Pinpoint the cell where the given text exists, returning its [X, Y] midpoint coordinate. 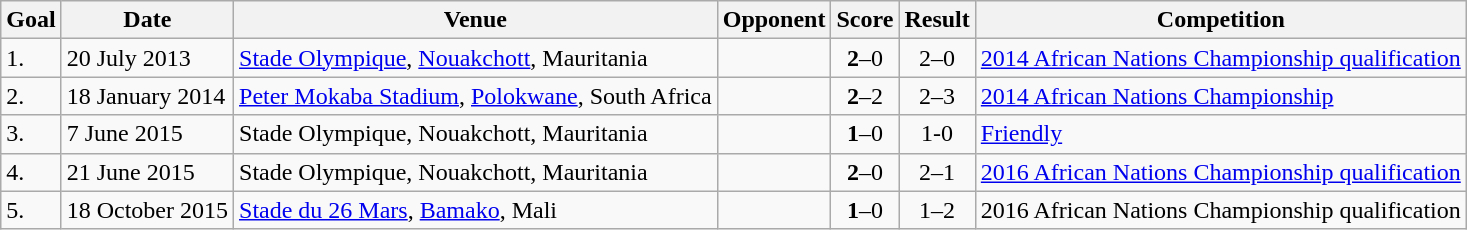
Goal [31, 20]
1-0 [937, 134]
7 June 2015 [147, 134]
1–2 [937, 210]
2014 African Nations Championship qualification [1220, 58]
Venue [476, 20]
2. [31, 96]
Peter Mokaba Stadium, Polokwane, South Africa [476, 96]
21 June 2015 [147, 172]
18 October 2015 [147, 210]
5. [31, 210]
Score [865, 20]
2–2 [865, 96]
Competition [1220, 20]
1. [31, 58]
2–3 [937, 96]
20 July 2013 [147, 58]
2–1 [937, 172]
Stade du 26 Mars, Bamako, Mali [476, 210]
Result [937, 20]
Opponent [774, 20]
2014 African Nations Championship [1220, 96]
18 January 2014 [147, 96]
3. [31, 134]
4. [31, 172]
Friendly [1220, 134]
Date [147, 20]
